Pinpoint the cell where the given text exists, returning its [x, y] midpoint coordinate. 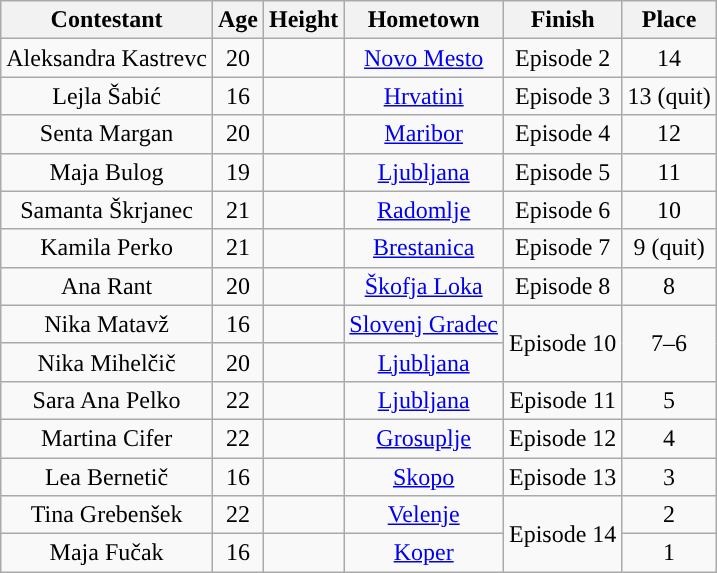
1 [669, 553]
Sara Ana Pelko [107, 400]
2 [669, 515]
Episode 11 [563, 400]
Episode 8 [563, 286]
Hrvatini [424, 96]
13 (quit) [669, 96]
Maja Bulog [107, 172]
Finish [563, 20]
Episode 13 [563, 477]
Episode 2 [563, 58]
4 [669, 438]
Episode 3 [563, 96]
Kamila Perko [107, 248]
Hometown [424, 20]
19 [238, 172]
Tina Grebenšek [107, 515]
Maribor [424, 134]
Velenje [424, 515]
Nika Matavž [107, 324]
Place [669, 20]
Episode 14 [563, 534]
Slovenj Gradec [424, 324]
Age [238, 20]
Nika Mihelčič [107, 362]
Episode 6 [563, 210]
Episode 7 [563, 248]
Skopo [424, 477]
Škofja Loka [424, 286]
Ana Rant [107, 286]
10 [669, 210]
Lejla Šabić [107, 96]
Episode 10 [563, 343]
3 [669, 477]
5 [669, 400]
Episode 5 [563, 172]
Episode 12 [563, 438]
8 [669, 286]
Contestant [107, 20]
Grosuplje [424, 438]
11 [669, 172]
Senta Margan [107, 134]
Episode 4 [563, 134]
14 [669, 58]
Novo Mesto [424, 58]
12 [669, 134]
Maja Fučak [107, 553]
Koper [424, 553]
Radomlje [424, 210]
Samanta Škrjanec [107, 210]
Brestanica [424, 248]
Martina Cifer [107, 438]
Height [303, 20]
9 (quit) [669, 248]
Aleksandra Kastrevc [107, 58]
Lea Bernetič [107, 477]
7–6 [669, 343]
